Capture the cell that displays the provided text and extract its (X, Y) central coordinate. 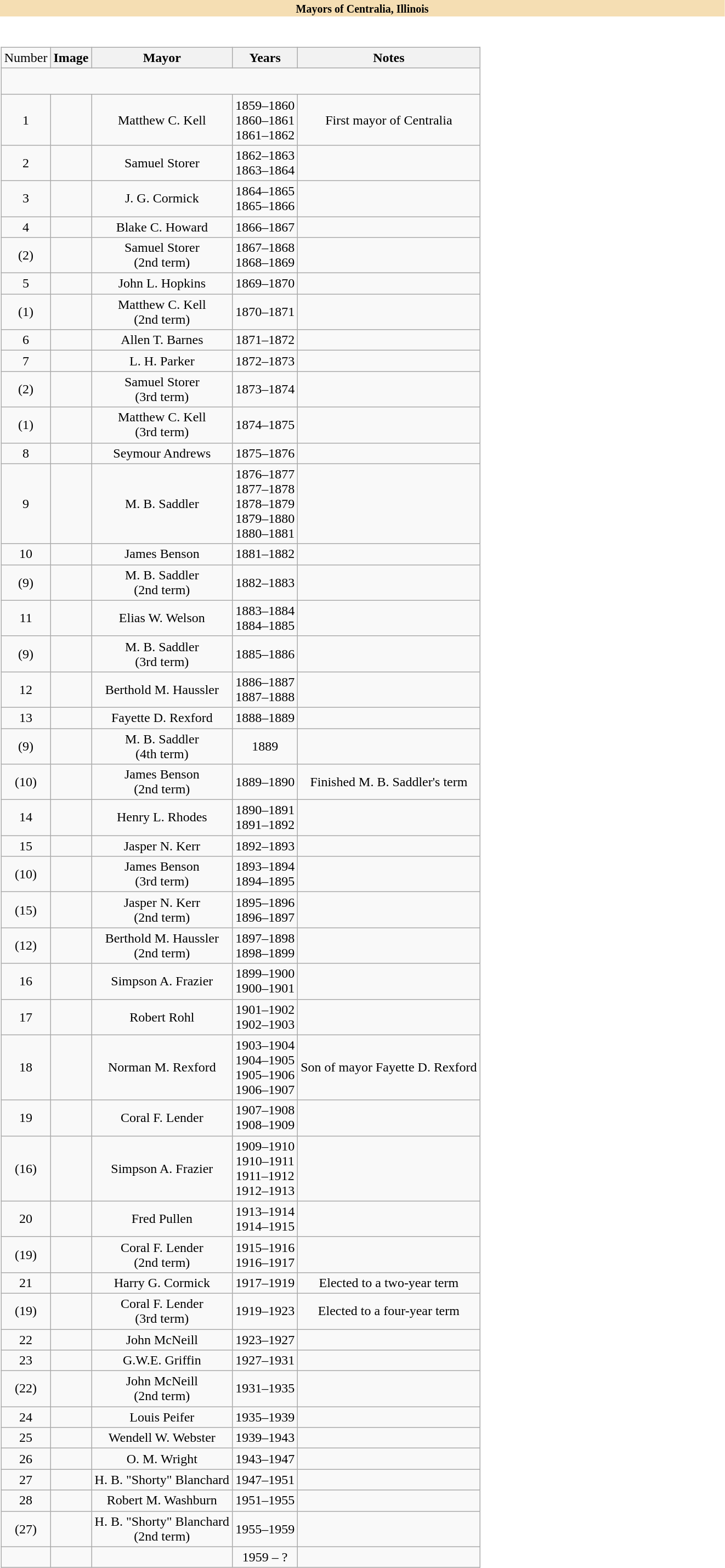
21 (26, 1283)
First mayor of Centralia (389, 120)
1869–1870 (265, 284)
Coral F. Lender (2nd term) (162, 1254)
James Benson (2nd term) (162, 782)
12 (26, 689)
16 (26, 981)
1866–1867 (265, 227)
1890–1891 1891–1892 (265, 817)
15 (26, 846)
Norman M. Rexford (162, 1068)
Allen T. Barnes (162, 340)
24 (26, 1417)
1899–1900 1900–1901 (265, 981)
Finished M. B. Saddler's term (389, 782)
20 (26, 1219)
1871–1872 (265, 340)
1886–1887 1887–1888 (265, 689)
1917–1919 (265, 1283)
5 (26, 284)
1 (26, 120)
Jasper N. Kerr (2nd term) (162, 910)
Coral F. Lender (162, 1118)
Samuel Storer (3rd term) (162, 390)
Number (26, 58)
28 (26, 1501)
22 (26, 1339)
1927–1931 (265, 1361)
1907–1908 1908–1909 (265, 1118)
Notes (389, 58)
Blake C. Howard (162, 227)
1875–1876 (265, 453)
James Benson (162, 554)
1885–1886 (265, 654)
G.W.E. Griffin (162, 1361)
J. G. Cormick (162, 199)
25 (26, 1438)
Berthold M. Haussler (162, 689)
1955–1959 (265, 1528)
Son of mayor Fayette D. Rexford (389, 1068)
H. B. "Shorty" Blanchard (2nd term) (162, 1528)
H. B. "Shorty" Blanchard (162, 1480)
1874–1875 (265, 425)
19 (26, 1118)
1889 (265, 746)
1903–1904 1904–1905 1905–1906 1906–1907 (265, 1068)
M. B. Saddler (2nd term) (162, 583)
1888–1889 (265, 718)
4 (26, 227)
1873–1874 (265, 390)
Robert M. Washburn (162, 1501)
Coral F. Lender (3rd term) (162, 1311)
Henry L. Rhodes (162, 817)
L. H. Parker (162, 361)
1959 – ? (265, 1557)
James Benson (3rd term) (162, 875)
Matthew C. Kell (3rd term) (162, 425)
Matthew C. Kell (162, 120)
8 (26, 453)
Image (71, 58)
Mayor (162, 58)
9 (26, 504)
2 (26, 162)
M. B. Saddler (162, 504)
13 (26, 718)
Wendell W. Webster (162, 1438)
3 (26, 199)
Matthew C. Kell (2nd term) (162, 312)
O. M. Wright (162, 1459)
1923–1927 (265, 1339)
1901–1902 1902–1903 (265, 1017)
Fred Pullen (162, 1219)
Elected to a four-year term (389, 1311)
23 (26, 1361)
1864–1865 1865–1866 (265, 199)
1876–1877 1877–1878 1878–1879 1879–1880 1880–1881 (265, 504)
14 (26, 817)
1919–1923 (265, 1311)
1939–1943 (265, 1438)
6 (26, 340)
1915–1916 1916–1917 (265, 1254)
Jasper N. Kerr (162, 846)
18 (26, 1068)
1862–1863 1863–1864 (265, 162)
1897–1898 1898–1899 (265, 946)
1881–1882 (265, 554)
John McNeill (162, 1339)
John McNeill (2nd term) (162, 1389)
(22) (26, 1389)
Mayors of Centralia, Illinois (362, 8)
1859–1860 1860–1861 1861–1862 (265, 120)
1872–1873 (265, 361)
1882–1883 (265, 583)
17 (26, 1017)
1895–1896 1896–1897 (265, 910)
Samuel Storer (162, 162)
(15) (26, 910)
Louis Peifer (162, 1417)
Seymour Andrews (162, 453)
Harry G. Cormick (162, 1283)
John L. Hopkins (162, 284)
Fayette D. Rexford (162, 718)
Samuel Storer (2nd term) (162, 256)
1909–1910 1910–1911 1911–1912 1912–1913 (265, 1169)
Elected to a two-year term (389, 1283)
11 (26, 618)
1931–1935 (265, 1389)
Elias W. Welson (162, 618)
(27) (26, 1528)
1943–1947 (265, 1459)
M. B. Saddler (4th term) (162, 746)
Years (265, 58)
M. B. Saddler (3rd term) (162, 654)
1913–1914 1914–1915 (265, 1219)
1947–1951 (265, 1480)
(16) (26, 1169)
Robert Rohl (162, 1017)
Berthold M. Haussler (2nd term) (162, 946)
27 (26, 1480)
1883–1884 1884–1885 (265, 618)
1870–1871 (265, 312)
(12) (26, 946)
1892–1893 (265, 846)
10 (26, 554)
1935–1939 (265, 1417)
1893–1894 1894–1895 (265, 875)
26 (26, 1459)
7 (26, 361)
1951–1955 (265, 1501)
1867–1868 1868–1869 (265, 256)
1889–1890 (265, 782)
